Identify which cell holds the provided text, then report its [X, Y] central coordinate. 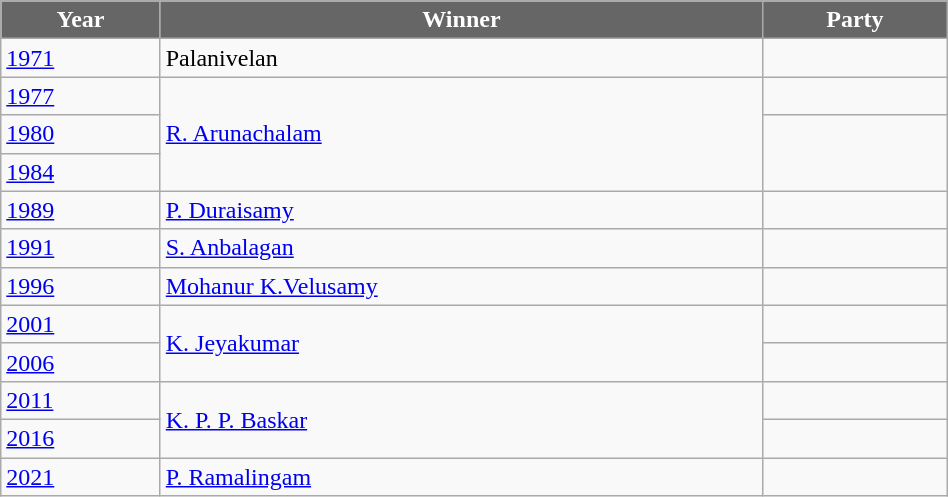
P. Duraisamy [461, 210]
1977 [80, 96]
Party [856, 20]
1989 [80, 210]
P. Ramalingam [461, 477]
2011 [80, 400]
S. Anbalagan [461, 248]
Mohanur K.Velusamy [461, 286]
1991 [80, 248]
Year [80, 20]
1971 [80, 58]
Palanivelan [461, 58]
R. Arunachalam [461, 134]
Winner [461, 20]
2021 [80, 477]
2016 [80, 438]
1984 [80, 172]
1996 [80, 286]
1980 [80, 134]
K. P. P. Baskar [461, 419]
2001 [80, 324]
K. Jeyakumar [461, 343]
2006 [80, 362]
